Identify which cell holds the provided text, then report its [X, Y] central coordinate. 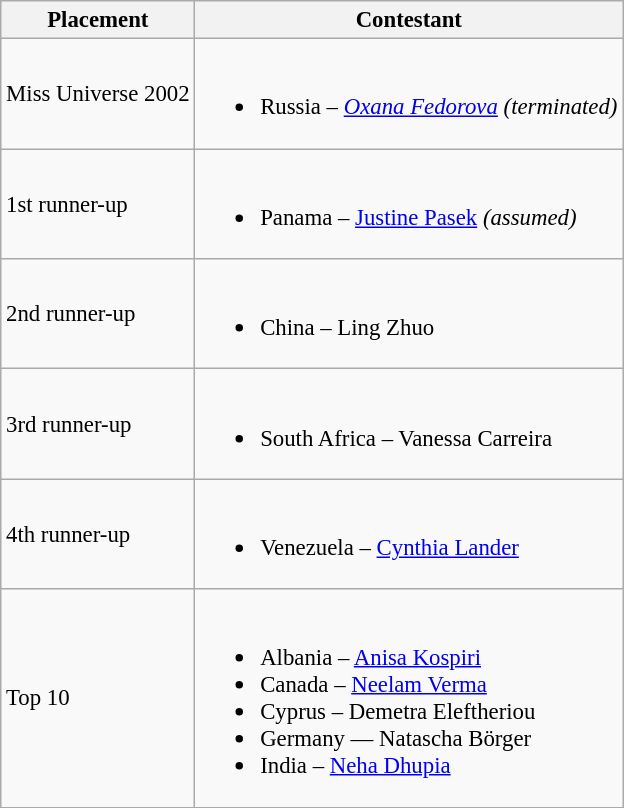
Miss Universe 2002 [98, 94]
1st runner-up [98, 204]
South Africa – Vanessa Carreira [409, 424]
China – Ling Zhuo [409, 314]
Venezuela – Cynthia Lander [409, 534]
Placement [98, 20]
4th runner-up [98, 534]
Albania – Anisa Kospiri Canada – Neelam Verma Cyprus – Demetra Eleftheriou Germany — Natascha Börger India – Neha Dhupia [409, 698]
3rd runner-up [98, 424]
Top 10 [98, 698]
Russia – Oxana Fedorova (terminated) [409, 94]
Panama – Justine Pasek (assumed) [409, 204]
Contestant [409, 20]
2nd runner-up [98, 314]
